Output the (x, y) coordinate of the center of the cell containing the given text.  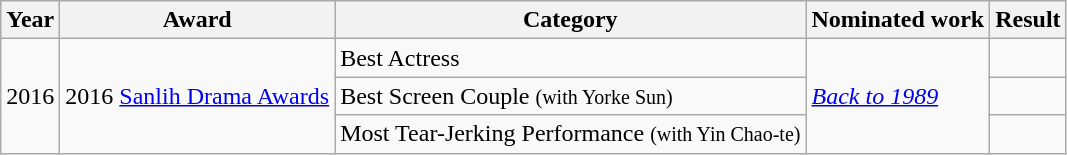
Best Screen Couple (with Yorke Sun) (570, 96)
2016 Sanlih Drama Awards (198, 96)
Year (30, 20)
2016 (30, 96)
Award (198, 20)
Category (570, 20)
Result (1028, 20)
Nominated work (898, 20)
Most Tear-Jerking Performance (with Yin Chao-te) (570, 134)
Best Actress (570, 58)
Back to 1989 (898, 96)
